For the text-containing cell, return its midpoint in (x, y) coordinate format. 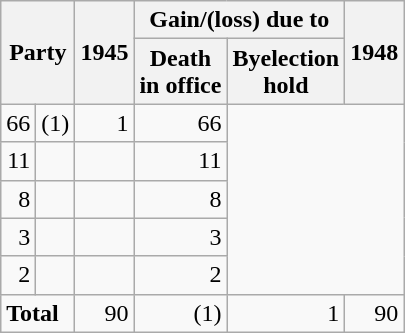
Party (38, 52)
Byelectionhold (286, 72)
Total (38, 313)
Gain/(loss) due to (240, 20)
1945 (104, 52)
1948 (374, 52)
Deathin office (180, 72)
